Pinpoint the cell where the given text exists, returning its (X, Y) midpoint coordinate. 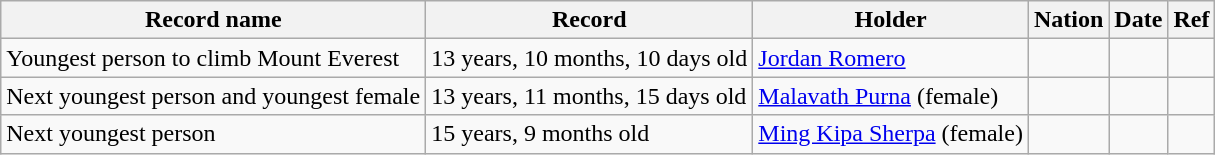
Jordan Romero (891, 58)
Ming Kipa Sherpa (female) (891, 134)
Date (1138, 20)
Record (590, 20)
Ref (1192, 20)
13 years, 10 months, 10 days old (590, 58)
Record name (214, 20)
Next youngest person (214, 134)
Next youngest person and youngest female (214, 96)
Malavath Purna (female) (891, 96)
13 years, 11 months, 15 days old (590, 96)
Youngest person to climb Mount Everest (214, 58)
15 years, 9 months old (590, 134)
Holder (891, 20)
Nation (1068, 20)
